Extract the [x, y] coordinate from the center of the cell holding the provided text.  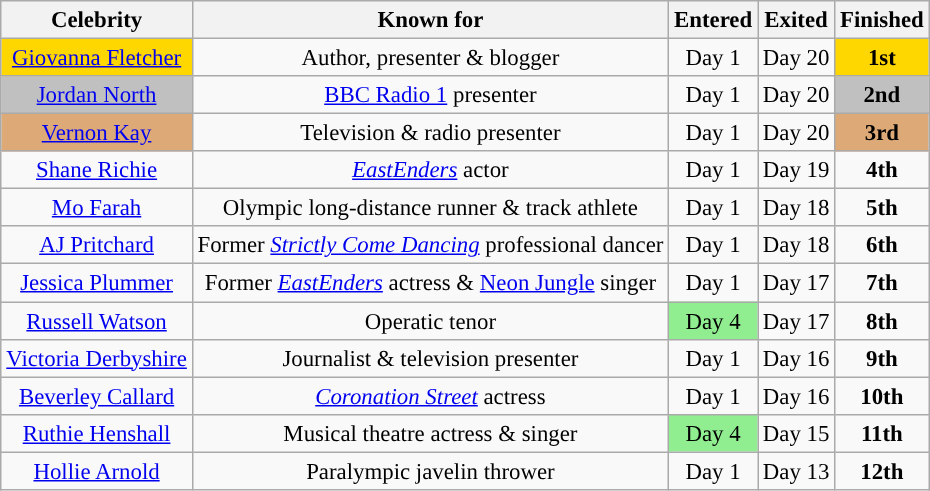
Day 19 [796, 170]
12th [882, 471]
1st [882, 57]
4th [882, 170]
Olympic long-distance runner & track athlete [430, 208]
Author, presenter & blogger [430, 57]
Hollie Arnold [96, 471]
Coronation Street actress [430, 396]
EastEnders actor [430, 170]
Victoria Derbyshire [96, 358]
Vernon Kay [96, 133]
Journalist & television presenter [430, 358]
3rd [882, 133]
Shane Richie [96, 170]
2nd [882, 95]
Giovanna Fletcher [96, 57]
Known for [430, 20]
8th [882, 321]
Paralympic javelin thrower [430, 471]
Exited [796, 20]
Day 15 [796, 433]
Television & radio presenter [430, 133]
Former EastEnders actress & Neon Jungle singer [430, 283]
Entered [714, 20]
9th [882, 358]
Day 13 [796, 471]
11th [882, 433]
Mo Farah [96, 208]
Operatic tenor [430, 321]
Former Strictly Come Dancing professional dancer [430, 245]
6th [882, 245]
Beverley Callard [96, 396]
Ruthie Henshall [96, 433]
7th [882, 283]
Musical theatre actress & singer [430, 433]
Jordan North [96, 95]
AJ Pritchard [96, 245]
10th [882, 396]
5th [882, 208]
Celebrity [96, 20]
Jessica Plummer [96, 283]
BBC Radio 1 presenter [430, 95]
Russell Watson [96, 321]
Finished [882, 20]
